Pinpoint the cell where the given text exists, returning its [X, Y] midpoint coordinate. 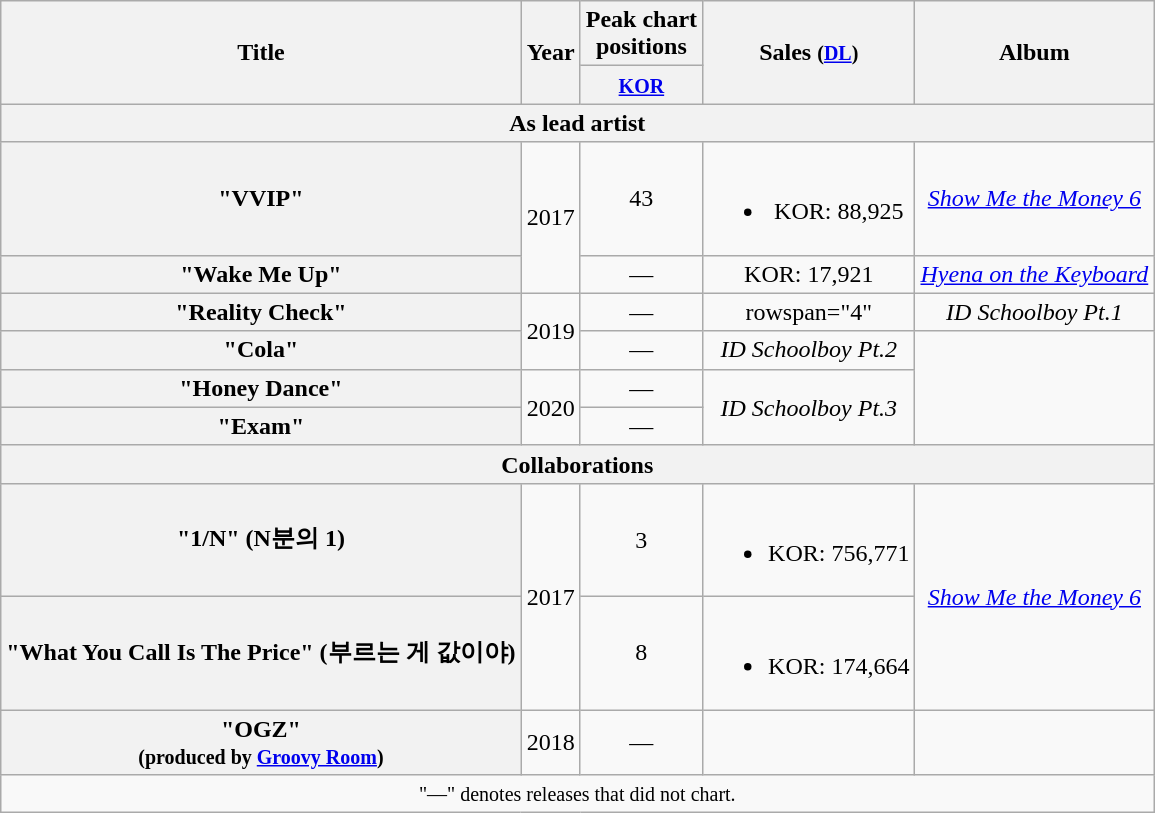
3 [641, 540]
Peak chart positions [641, 34]
KOR: 17,921 [809, 274]
KOR [641, 85]
Collaborations [578, 464]
2019 [550, 331]
2018 [550, 742]
8 [641, 652]
"What You Call Is The Price" (부르는 게 값이야) [261, 652]
ID Schoolboy Pt.3 [809, 407]
Album [1034, 52]
"1/N" (N분의 1) [261, 540]
"Wake Me Up" [261, 274]
"—" denotes releases that did not chart. [578, 794]
ID Schoolboy Pt.1 [1034, 312]
Year [550, 52]
rowspan="4" [809, 312]
"OGZ" (produced by Groovy Room) [261, 742]
"Cola" [261, 350]
KOR: 88,925 [809, 198]
As lead artist [578, 123]
KOR: 174,664 [809, 652]
ID Schoolboy Pt.2 [809, 350]
Hyena on the Keyboard [1034, 274]
Sales (DL) [809, 52]
2020 [550, 407]
KOR: 756,771 [809, 540]
"Honey Dance" [261, 388]
43 [641, 198]
"Reality Check" [261, 312]
"Exam" [261, 426]
Title [261, 52]
"VVIP" [261, 198]
